Output the (X, Y) coordinate of the center of the cell containing the given text.  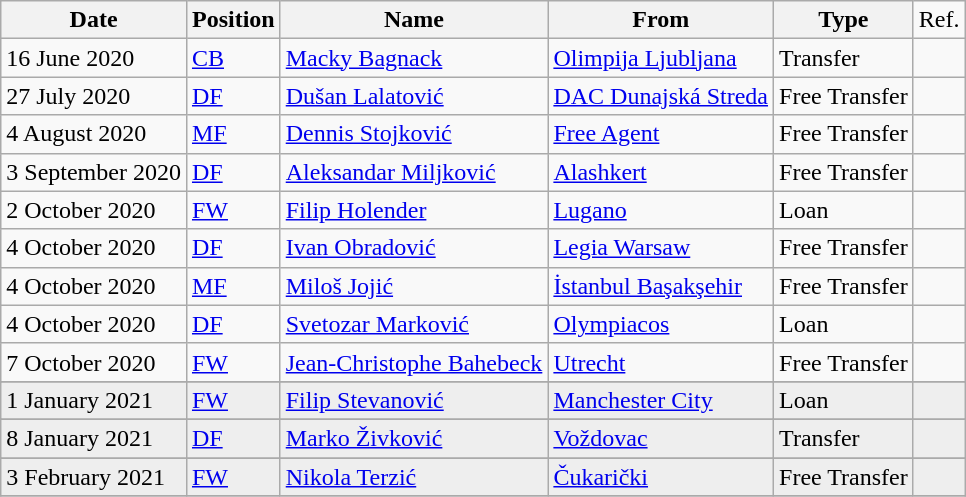
Voždovac (661, 438)
Jean-Christophe Bahebeck (414, 362)
İstanbul Başakşehir (661, 286)
16 June 2020 (94, 58)
3 September 2020 (94, 172)
Manchester City (661, 400)
CB (233, 58)
Free Agent (661, 134)
Svetozar Marković (414, 324)
Ivan Obradović (414, 248)
2 October 2020 (94, 210)
Olympiacos (661, 324)
DAC Dunajská Streda (661, 96)
Ref. (939, 20)
Aleksandar Miljković (414, 172)
Lugano (661, 210)
27 July 2020 (94, 96)
Nikola Terzić (414, 477)
Type (844, 20)
Filip Holender (414, 210)
Alashkert (661, 172)
Macky Bagnack (414, 58)
Dušan Lalatović (414, 96)
Position (233, 20)
From (661, 20)
8 January 2021 (94, 438)
Legia Warsaw (661, 248)
Dennis Stojković (414, 134)
3 February 2021 (94, 477)
4 August 2020 (94, 134)
Čukarički (661, 477)
Date (94, 20)
7 October 2020 (94, 362)
1 January 2021 (94, 400)
Utrecht (661, 362)
Olimpija Ljubljana (661, 58)
Marko Živković (414, 438)
Name (414, 20)
Filip Stevanović (414, 400)
Miloš Jojić (414, 286)
